Pinpoint the cell where the given text exists, returning its [X, Y] midpoint coordinate. 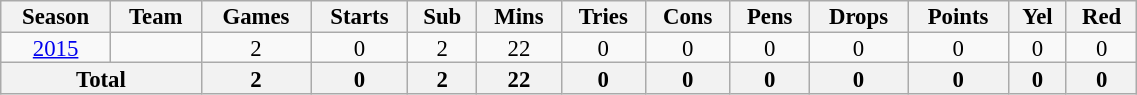
Season [56, 16]
Mins [520, 16]
Yel [1037, 16]
Tries [603, 16]
2015 [56, 48]
Sub [442, 16]
Cons [688, 16]
Team [156, 16]
Total [101, 78]
Starts [360, 16]
Games [256, 16]
Points [958, 16]
Pens [770, 16]
Red [1101, 16]
Drops [858, 16]
